Output the (x, y) coordinate of the center of the cell containing the given text.  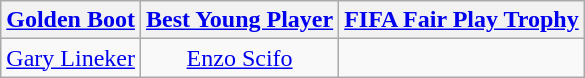
Gary Lineker (71, 58)
Golden Boot (71, 20)
Enzo Scifo (240, 58)
FIFA Fair Play Trophy (462, 20)
Best Young Player (240, 20)
